Find where the given text appears and provide that cell's center as [x, y] coordinate. 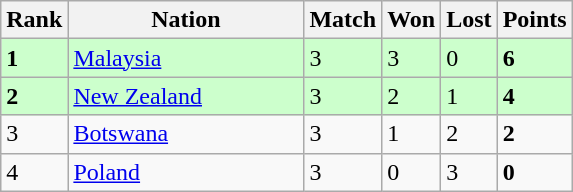
Malaysia [186, 58]
New Zealand [186, 96]
Lost [469, 20]
Botswana [186, 134]
Poland [186, 172]
Points [534, 20]
Nation [186, 20]
Won [412, 20]
Match [343, 20]
Rank [34, 20]
6 [534, 58]
